For the text-containing cell, return its midpoint in (x, y) coordinate format. 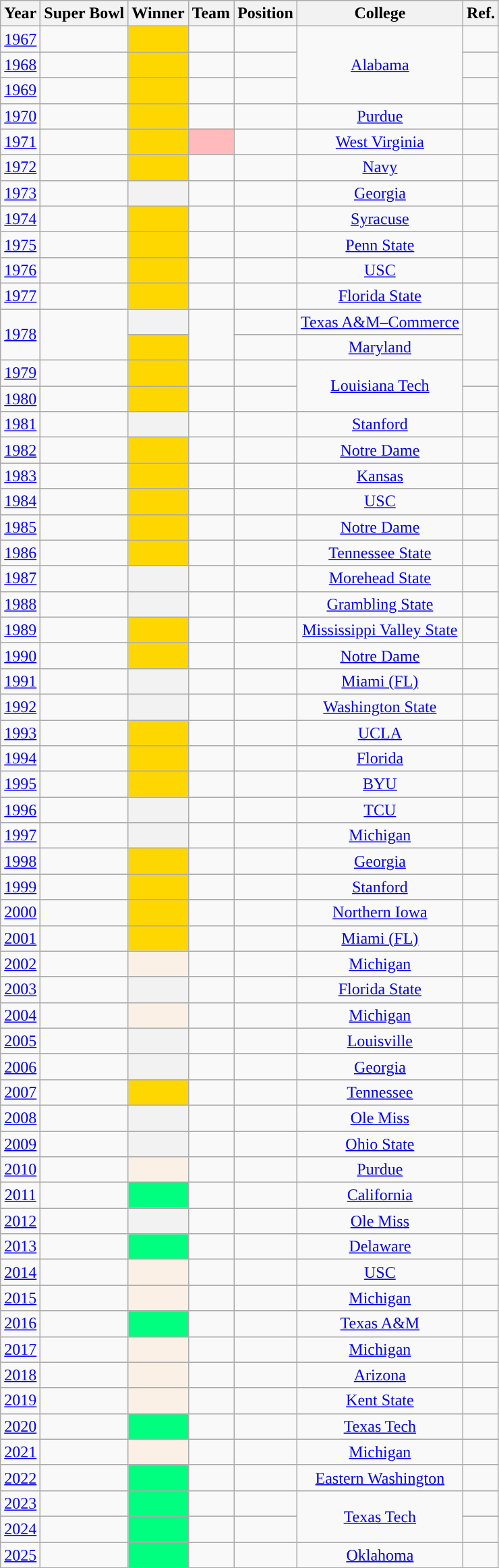
TCU (380, 810)
1995 (20, 784)
Northern Iowa (380, 913)
2014 (20, 1272)
Arizona (380, 1375)
Year (20, 13)
2003 (20, 990)
1974 (20, 219)
2000 (20, 913)
2015 (20, 1298)
1994 (20, 759)
2022 (20, 1478)
Navy (380, 167)
1969 (20, 90)
Oklahoma (380, 1555)
Delaware (380, 1247)
1971 (20, 142)
1993 (20, 732)
1967 (20, 39)
1983 (20, 476)
Kent State (380, 1401)
Ref. (480, 13)
BYU (380, 784)
1991 (20, 681)
Texas A&M–Commerce (380, 322)
Louisiana Tech (380, 386)
Winner (158, 13)
1989 (20, 630)
2012 (20, 1221)
1985 (20, 527)
Morehead State (380, 578)
2013 (20, 1247)
1975 (20, 244)
Mississippi Valley State (380, 630)
2025 (20, 1555)
Louisville (380, 1041)
1976 (20, 270)
1996 (20, 810)
Syracuse (380, 219)
Grambling State (380, 604)
1970 (20, 116)
Washington State (380, 707)
Tennessee State (380, 553)
2024 (20, 1529)
1988 (20, 604)
1990 (20, 655)
2004 (20, 1015)
2008 (20, 1118)
1978 (20, 335)
Position (266, 13)
College (380, 13)
UCLA (380, 732)
West Virginia (380, 142)
Florida (380, 759)
1973 (20, 193)
1998 (20, 861)
2017 (20, 1349)
1982 (20, 450)
Texas A&M (380, 1324)
1979 (20, 373)
2020 (20, 1426)
2005 (20, 1041)
Eastern Washington (380, 1478)
2011 (20, 1195)
2016 (20, 1324)
2001 (20, 938)
2006 (20, 1066)
2007 (20, 1092)
1968 (20, 65)
1984 (20, 502)
Alabama (380, 65)
1977 (20, 296)
California (380, 1195)
Tennessee (380, 1092)
2009 (20, 1144)
Penn State (380, 244)
1997 (20, 836)
1980 (20, 399)
Super Bowl (84, 13)
2021 (20, 1452)
1972 (20, 167)
1987 (20, 578)
1992 (20, 707)
2019 (20, 1401)
1981 (20, 425)
Ohio State (380, 1144)
2018 (20, 1375)
2010 (20, 1170)
1986 (20, 553)
2023 (20, 1503)
2002 (20, 964)
Maryland (380, 348)
Team (211, 13)
Kansas (380, 476)
1999 (20, 887)
